From the cell containing the given text, extract its center point as [x, y] coordinate. 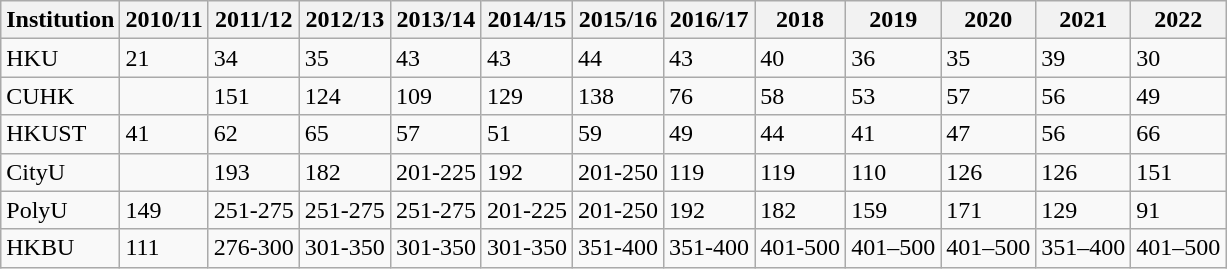
CityU [60, 172]
2010/11 [164, 20]
2019 [894, 20]
HKUST [60, 134]
PolyU [60, 210]
2018 [800, 20]
193 [254, 172]
2016/17 [710, 20]
Institution [60, 20]
2014/15 [526, 20]
111 [164, 248]
2011/12 [254, 20]
2015/16 [618, 20]
124 [344, 96]
276-300 [254, 248]
110 [894, 172]
40 [800, 58]
HKBU [60, 248]
2013/14 [436, 20]
109 [436, 96]
138 [618, 96]
36 [894, 58]
159 [894, 210]
2012/13 [344, 20]
53 [894, 96]
58 [800, 96]
HKU [60, 58]
62 [254, 134]
21 [164, 58]
76 [710, 96]
34 [254, 58]
CUHK [60, 96]
65 [344, 134]
2021 [1084, 20]
47 [988, 134]
91 [1178, 210]
39 [1084, 58]
2020 [988, 20]
2022 [1178, 20]
51 [526, 134]
401-500 [800, 248]
351–400 [1084, 248]
171 [988, 210]
30 [1178, 58]
59 [618, 134]
66 [1178, 134]
149 [164, 210]
